From the cell containing the given text, extract its center point as [X, Y] coordinate. 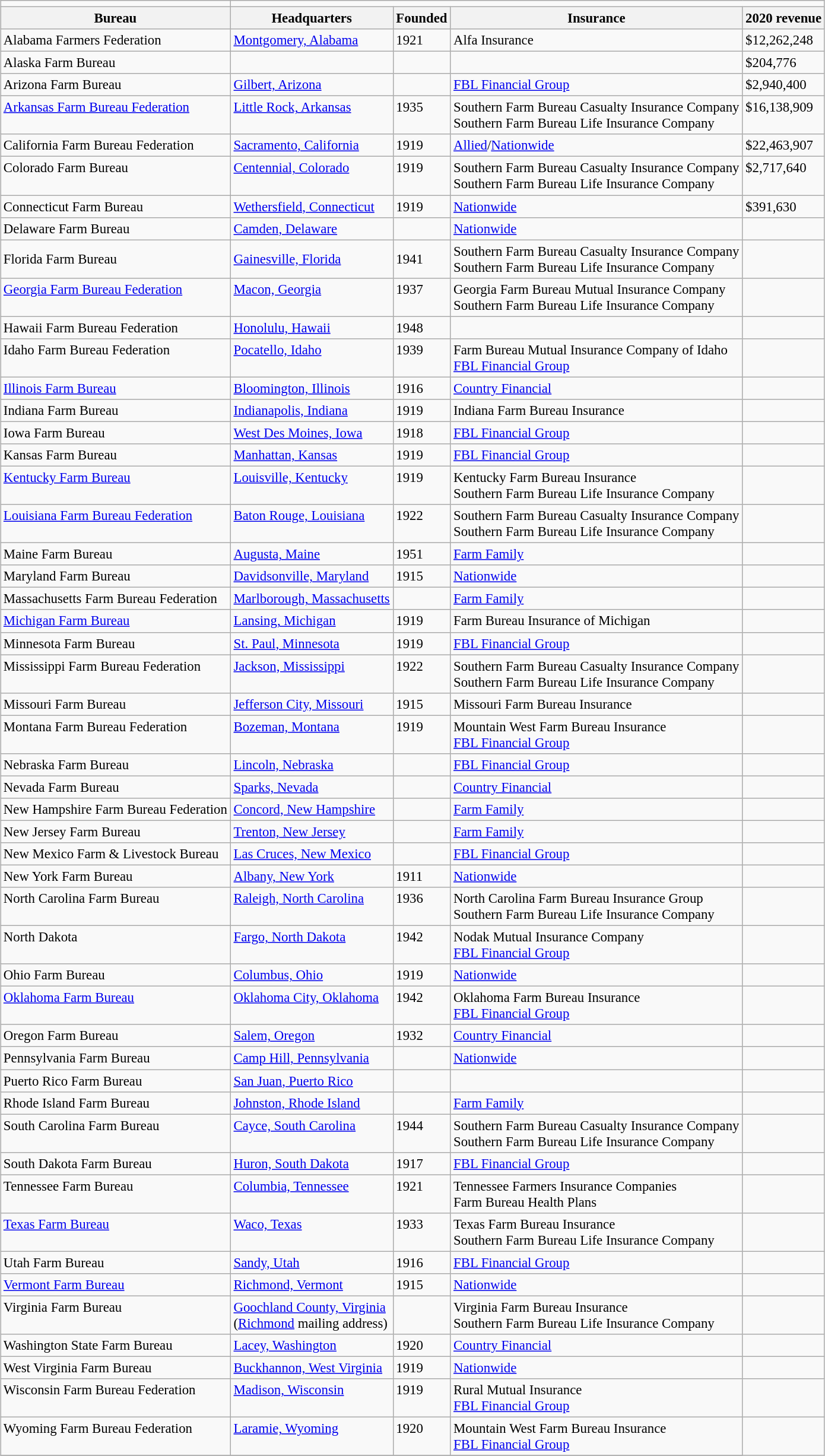
Wyoming Farm Bureau Federation [116, 1436]
Sacramento, California [312, 145]
Sandy, Utah [312, 1262]
Nodak Mutual Insurance CompanyFBL Financial Group [596, 945]
Virginia Farm Bureau [116, 1315]
Illinois Farm Bureau [116, 388]
Camden, Delaware [312, 229]
Kansas Farm Bureau [116, 455]
Lansing, Michigan [312, 621]
California Farm Bureau Federation [116, 145]
Indiana Farm Bureau [116, 411]
1917 [421, 1163]
Maine Farm Bureau [116, 554]
Michigan Farm Bureau [116, 621]
South Carolina Farm Bureau [116, 1134]
1933 [421, 1232]
Manhattan, Kansas [312, 455]
Iowa Farm Bureau [116, 433]
1941 [421, 259]
Indianapolis, Indiana [312, 411]
$16,138,909 [783, 115]
Nevada Farm Bureau [116, 787]
Bozeman, Montana [312, 735]
$22,463,907 [783, 145]
Richmond, Vermont [312, 1285]
Founded [421, 18]
Nebraska Farm Bureau [116, 765]
Montana Farm Bureau Federation [116, 735]
1911 [421, 877]
Massachusetts Farm Bureau Federation [116, 599]
Arizona Farm Bureau [116, 85]
Connecticut Farm Bureau [116, 207]
Concord, New Hampshire [312, 810]
Allied/Nationwide [596, 145]
Kentucky Farm Bureau [116, 486]
Goochland County, Virginia(Richmond mailing address) [312, 1315]
Hawaii Farm Bureau Federation [116, 328]
North Carolina Farm Bureau Insurance GroupSouthern Farm Bureau Life Insurance Company [596, 907]
Columbus, Ohio [312, 975]
Pocatello, Idaho [312, 359]
Waco, Texas [312, 1232]
Puerto Rico Farm Bureau [116, 1081]
Idaho Farm Bureau Federation [116, 359]
Raleigh, North Carolina [312, 907]
Cayce, South Carolina [312, 1134]
Lincoln, Nebraska [312, 765]
$391,630 [783, 207]
Oklahoma Farm Bureau [116, 1005]
2020 revenue [783, 18]
Florida Farm Bureau [116, 259]
Fargo, North Dakota [312, 945]
Utah Farm Bureau [116, 1262]
Johnston, Rhode Island [312, 1103]
Alfa Insurance [596, 40]
Augusta, Maine [312, 554]
North Dakota [116, 945]
Sparks, Nevada [312, 787]
North Carolina Farm Bureau [116, 907]
Centennial, Colorado [312, 176]
Albany, New York [312, 877]
$12,262,248 [783, 40]
Camp Hill, Pennsylvania [312, 1058]
Jackson, Mississippi [312, 674]
$2,940,400 [783, 85]
Ohio Farm Bureau [116, 975]
Buckhannon, West Virginia [312, 1368]
Laramie, Wyoming [312, 1436]
West Des Moines, Iowa [312, 433]
Missouri Farm Bureau Insurance [596, 704]
1939 [421, 359]
Vermont Farm Bureau [116, 1285]
Wethersfield, Connecticut [312, 207]
Louisiana Farm Bureau Federation [116, 524]
Columbia, Tennessee [312, 1194]
Bureau [116, 18]
Madison, Wisconsin [312, 1398]
Texas Farm Bureau InsuranceSouthern Farm Bureau Life Insurance Company [596, 1232]
1944 [421, 1134]
Bloomington, Illinois [312, 388]
1932 [421, 1036]
Farm Bureau Insurance of Michigan [596, 621]
New York Farm Bureau [116, 877]
Rural Mutual InsuranceFBL Financial Group [596, 1398]
Georgia Farm Bureau Mutual Insurance CompanySouthern Farm Bureau Life Insurance Company [596, 297]
Trenton, New Jersey [312, 832]
Las Cruces, New Mexico [312, 854]
New Jersey Farm Bureau [116, 832]
Oregon Farm Bureau [116, 1036]
Pennsylvania Farm Bureau [116, 1058]
1935 [421, 115]
South Dakota Farm Bureau [116, 1163]
Lacey, Washington [312, 1346]
Rhode Island Farm Bureau [116, 1103]
Alaska Farm Bureau [116, 63]
Salem, Oregon [312, 1036]
Virginia Farm Bureau InsuranceSouthern Farm Bureau Life Insurance Company [596, 1315]
New Hampshire Farm Bureau Federation [116, 810]
Washington State Farm Bureau [116, 1346]
Maryland Farm Bureau [116, 576]
Delaware Farm Bureau [116, 229]
1937 [421, 297]
1936 [421, 907]
Huron, South Dakota [312, 1163]
$204,776 [783, 63]
Alabama Farmers Federation [116, 40]
West Virginia Farm Bureau [116, 1368]
Tennessee Farmers Insurance CompaniesFarm Bureau Health Plans [596, 1194]
Tennessee Farm Bureau [116, 1194]
Indiana Farm Bureau Insurance [596, 411]
Colorado Farm Bureau [116, 176]
Kentucky Farm Bureau InsuranceSouthern Farm Bureau Life Insurance Company [596, 486]
Insurance [596, 18]
Oklahoma City, Oklahoma [312, 1005]
Louisville, Kentucky [312, 486]
Minnesota Farm Bureau [116, 643]
Honolulu, Hawaii [312, 328]
Montgomery, Alabama [312, 40]
Mississippi Farm Bureau Federation [116, 674]
Gainesville, Florida [312, 259]
Wisconsin Farm Bureau Federation [116, 1398]
Arkansas Farm Bureau Federation [116, 115]
Jefferson City, Missouri [312, 704]
New Mexico Farm & Livestock Bureau [116, 854]
Farm Bureau Mutual Insurance Company of IdahoFBL Financial Group [596, 359]
1948 [421, 328]
Texas Farm Bureau [116, 1232]
Little Rock, Arkansas [312, 115]
Davidsonville, Maryland [312, 576]
Headquarters [312, 18]
$2,717,640 [783, 176]
Georgia Farm Bureau Federation [116, 297]
Macon, Georgia [312, 297]
1918 [421, 433]
Gilbert, Arizona [312, 85]
Marlborough, Massachusetts [312, 599]
Missouri Farm Bureau [116, 704]
Oklahoma Farm Bureau InsuranceFBL Financial Group [596, 1005]
San Juan, Puerto Rico [312, 1081]
St. Paul, Minnesota [312, 643]
1951 [421, 554]
Baton Rouge, Louisiana [312, 524]
